Extract the [X, Y] coordinate from the center of the cell holding the provided text.  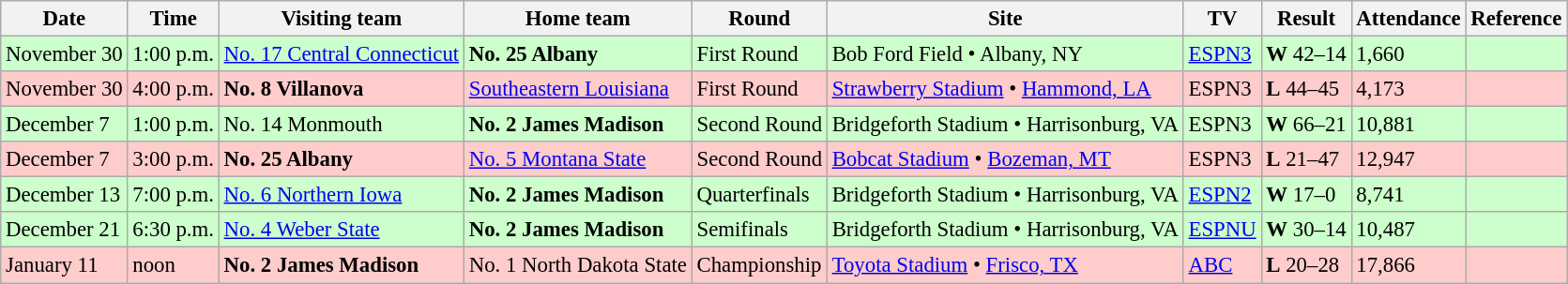
No. 6 Northern Iowa [342, 195]
Round [759, 19]
L 20–28 [1306, 265]
7:00 p.m. [173, 195]
L 21–47 [1306, 159]
ESPNU [1222, 230]
W 66–21 [1306, 125]
No. 5 Montana State [578, 159]
Bob Ford Field • Albany, NY [1005, 54]
Time [173, 19]
Date [64, 19]
No. 14 Monmouth [342, 125]
W 17–0 [1306, 195]
L 44–45 [1306, 89]
Semifinals [759, 230]
Attendance [1408, 19]
noon [173, 265]
TV [1222, 19]
Southeastern Louisiana [578, 89]
Quarterfinals [759, 195]
Bobcat Stadium • Bozeman, MT [1005, 159]
W 42–14 [1306, 54]
6:30 p.m. [173, 230]
8,741 [1408, 195]
No. 4 Weber State [342, 230]
Championship [759, 265]
No. 17 Central Connecticut [342, 54]
Reference [1516, 19]
Visiting team [342, 19]
17,866 [1408, 265]
ESPN2 [1222, 195]
Home team [578, 19]
January 11 [64, 265]
Strawberry Stadium • Hammond, LA [1005, 89]
No. 1 North Dakota State [578, 265]
December 13 [64, 195]
4,173 [1408, 89]
W 30–14 [1306, 230]
12,947 [1408, 159]
4:00 p.m. [173, 89]
3:00 p.m. [173, 159]
10,881 [1408, 125]
Site [1005, 19]
December 21 [64, 230]
1,660 [1408, 54]
Result [1306, 19]
ABC [1222, 265]
Toyota Stadium • Frisco, TX [1005, 265]
No. 8 Villanova [342, 89]
10,487 [1408, 230]
